Identify which cell holds the provided text, then report its [x, y] central coordinate. 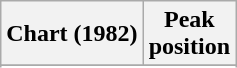
Chart (1982) [72, 34]
Peakposition [189, 34]
